Extract the [X, Y] coordinate from the center of the cell holding the provided text.  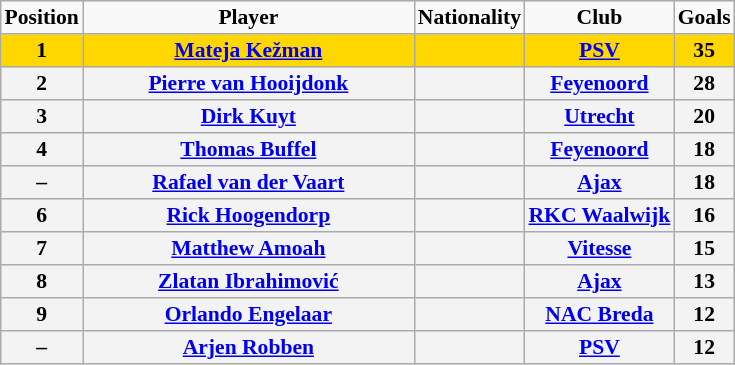
6 [42, 216]
Thomas Buffel [249, 150]
8 [42, 282]
Utrecht [600, 116]
Dirk Kuyt [249, 116]
Goals [704, 18]
3 [42, 116]
Rafael van der Vaart [249, 182]
7 [42, 248]
20 [704, 116]
Club [600, 18]
Matthew Amoah [249, 248]
35 [704, 50]
Mateja Kežman [249, 50]
28 [704, 84]
9 [42, 314]
Pierre van Hooijdonk [249, 84]
1 [42, 50]
13 [704, 282]
Arjen Robben [249, 348]
16 [704, 216]
Nationality [470, 18]
NAC Breda [600, 314]
Vitesse [600, 248]
Orlando Engelaar [249, 314]
Player [249, 18]
RKC Waalwijk [600, 216]
2 [42, 84]
Rick Hoogendorp [249, 216]
Zlatan Ibrahimović [249, 282]
15 [704, 248]
Position [42, 18]
4 [42, 150]
